For the text-containing cell, return its midpoint in (x, y) coordinate format. 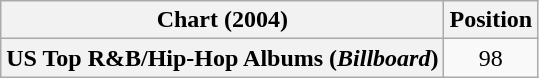
US Top R&B/Hip-Hop Albums (Billboard) (222, 58)
98 (491, 58)
Chart (2004) (222, 20)
Position (491, 20)
